Output the [x, y] coordinate of the center of the cell containing the given text.  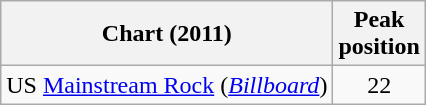
Peakposition [379, 34]
22 [379, 85]
US Mainstream Rock (Billboard) [167, 85]
Chart (2011) [167, 34]
